Identify which cell holds the provided text, then report its [x, y] central coordinate. 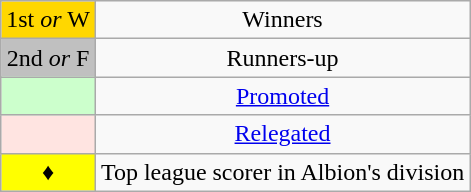
Winners [282, 20]
Relegated [282, 134]
Promoted [282, 96]
Runners-up [282, 58]
♦ [48, 172]
1st or W [48, 20]
Top league scorer in Albion's division [282, 172]
2nd or F [48, 58]
